Locate the cell with the specified text and output its (X, Y) center coordinate. 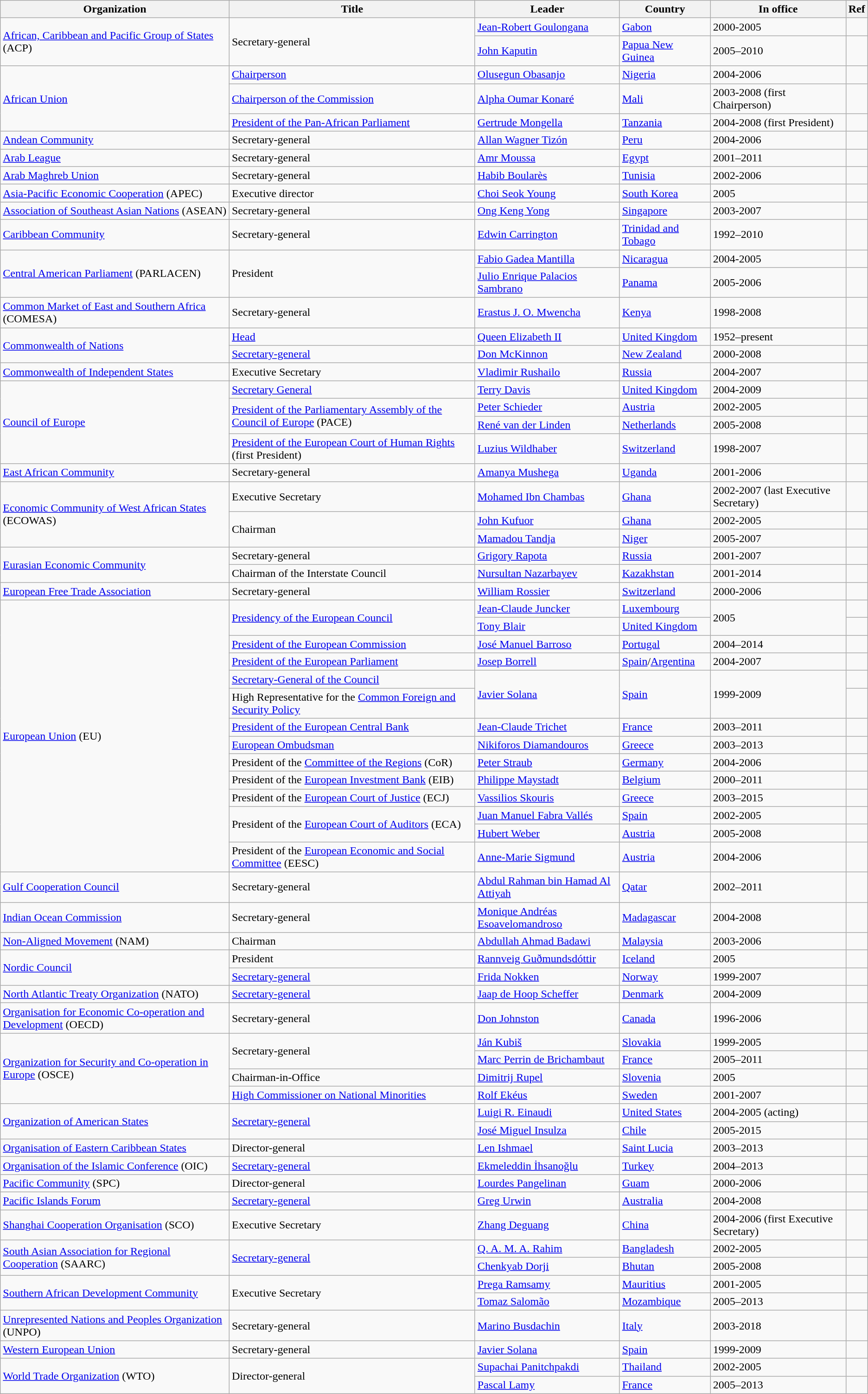
President of the European Investment Bank (EIB) (352, 780)
2003–2011 (778, 727)
Portugal (665, 644)
Belgium (665, 780)
Uganda (665, 473)
Hubert Weber (547, 833)
2005–2011 (778, 1060)
José Miguel Insulza (547, 1130)
Fabio Gadea Mantilla (547, 258)
Anne-Marie Sigmund (547, 857)
Nikiforos Diamandouros (547, 745)
Monique Andréas Esoavelomandroso (547, 917)
Leader (547, 9)
Mali (665, 98)
Gertrude Mongella (547, 122)
2004-2008 (first President) (778, 122)
Queen Elizabeth II (547, 337)
Commonwealth of Independent States (115, 372)
Papua New Guinea (665, 51)
1998-2008 (778, 313)
Nordic Council (115, 968)
Juan Manuel Fabra Vallés (547, 815)
Iceland (665, 959)
2003–2015 (778, 798)
Pascal Lamy (547, 1385)
New Zealand (665, 354)
European Free Trade Association (115, 591)
Guam (665, 1183)
Chairman-in-Office (352, 1077)
Rannveig Guðmundsdóttir (547, 959)
Jean-Claude Juncker (547, 609)
Zhang Deguang (547, 1224)
Tanzania (665, 122)
Chairperson (352, 75)
Ong Keng Yong (547, 211)
Ekmeleddin İhsanoğlu (547, 1165)
Qatar (665, 887)
Caribbean Community (115, 235)
Organisation of the Islamic Conference (OIC) (115, 1165)
2001-2014 (778, 573)
South Asian Association for Regional Cooperation (SAARC) (115, 1258)
Gabon (665, 27)
Abdul Rahman bin Hamad Al Attiyah (547, 887)
Chairman of the Interstate Council (352, 573)
Egypt (665, 158)
Gulf Cooperation Council (115, 887)
Mamadou Tandja (547, 538)
2004–2014 (778, 644)
Erastus J. O. Mwencha (547, 313)
Luigi R. Einaudi (547, 1113)
José Manuel Barroso (547, 644)
Marino Busdachin (547, 1325)
Germany (665, 762)
2005-2015 (778, 1130)
High Representative for the Common Foreign and Security Policy (352, 703)
2002-2006 (778, 175)
World Trade Organization (WTO) (115, 1376)
African Union (115, 98)
2001–2011 (778, 158)
2005–2010 (778, 51)
Choi Seok Young (547, 193)
Pacific Islands Forum (115, 1201)
Australia (665, 1201)
René van der Linden (547, 425)
2003-2018 (778, 1325)
Greg Urwin (547, 1201)
Southern African Development Community (115, 1293)
Frida Nokken (547, 977)
1999-2005 (778, 1042)
Canada (665, 1018)
President of the European Economic and Social Committee (EESC) (352, 857)
Edwin Carrington (547, 235)
Don Johnston (547, 1018)
Organization of American States (115, 1121)
William Rossier (547, 591)
Slovakia (665, 1042)
Head (352, 337)
President of the Parliamentary Assembly of the Council of Europe (PACE) (352, 416)
Grigory Rapota (547, 556)
2000-2005 (778, 27)
Amr Moussa (547, 158)
John Kufuor (547, 520)
President of the European Central Bank (352, 727)
Country (665, 9)
Len Ishmael (547, 1148)
Kazakhstan (665, 573)
Spain/Argentina (665, 662)
2002-2007 (last Executive Secretary) (778, 496)
Rolf Ekéus (547, 1095)
Q. A. M. A. Rahim (547, 1249)
2004-2005 (778, 258)
Julio Enrique Palacios Sambrano (547, 283)
Amanya Mushega (547, 473)
United States (665, 1113)
2000-2008 (778, 354)
Peru (665, 140)
East African Community (115, 473)
Council of Europe (115, 422)
Bangladesh (665, 1249)
2004–2013 (778, 1165)
Andean Community (115, 140)
Dimitrij Rupel (547, 1077)
Jean-Claude Trichet (547, 727)
Presidency of the European Council (352, 618)
1998-2007 (778, 449)
European Ombudsman (352, 745)
Netherlands (665, 425)
Madagascar (665, 917)
Arab Maghreb Union (115, 175)
Philippe Maystadt (547, 780)
Malaysia (665, 941)
Association of Southeast Asian Nations (ASEAN) (115, 211)
Tunisia (665, 175)
1952–present (778, 337)
Don McKinnon (547, 354)
Trinidad and Tobago (665, 235)
China (665, 1224)
2003-2008 (first Chairperson) (778, 98)
Tomaz Salomão (547, 1302)
Arab League (115, 158)
Terry Davis (547, 390)
Vladimir Rushailo (547, 372)
Saint Lucia (665, 1148)
2004-2005 (acting) (778, 1113)
Organisation of Eastern Caribbean States (115, 1148)
Peter Schieder (547, 407)
Luzius Wildhaber (547, 449)
Chairperson of the Commission (352, 98)
Shanghai Cooperation Organisation (SCO) (115, 1224)
2003-2007 (778, 211)
Tony Blair (547, 627)
Organisation for Economic Co-operation and Development (OECD) (115, 1018)
African, Caribbean and Pacific Group of States (ACP) (115, 42)
1992–2010 (778, 235)
Luxembourg (665, 609)
Jaap de Hoop Scheffer (547, 994)
1999-2007 (778, 977)
2005-2007 (778, 538)
2002–2011 (778, 887)
Habib Boularès (547, 175)
President of the European Court of Human Rights (first President) (352, 449)
Chenkyab Dorji (547, 1266)
Kenya (665, 313)
North Atlantic Treaty Organization (NATO) (115, 994)
Nicaragua (665, 258)
President of the Pan-African Parliament (352, 122)
Ján Kubiš (547, 1042)
Pacific Community (SPC) (115, 1183)
Panama (665, 283)
Turkey (665, 1165)
2003-2006 (778, 941)
2001-2005 (778, 1284)
Organization for Security and Co-operation in Europe (OSCE) (115, 1068)
Nursultan Nazarbayev (547, 573)
Olusegun Obasanjo (547, 75)
Indian Ocean Commission (115, 917)
Executive director (352, 193)
President of the European Parliament (352, 662)
2001-2006 (778, 473)
Secretary General (352, 390)
Secretary-General of the Council (352, 679)
Central American Parliament (PARLACEN) (115, 274)
Economic Community of West African States (ECOWAS) (115, 514)
Allan Wagner Tizón (547, 140)
Marc Perrin de Brichambaut (547, 1060)
Slovenia (665, 1077)
Eurasian Economic Community (115, 564)
Supachai Panitchpakdi (547, 1367)
Common Market of East and Southern Africa (COMESA) (115, 313)
Title (352, 9)
Josep Borrell (547, 662)
Peter Straub (547, 762)
Vassilios Skouris (547, 798)
Ref (857, 9)
Italy (665, 1325)
Non-Aligned Movement (NAM) (115, 941)
Mohamed Ibn Chambas (547, 496)
Niger (665, 538)
Denmark (665, 994)
Alpha Oumar Konaré (547, 98)
Commonwealth of Nations (115, 345)
Thailand (665, 1367)
Organization (115, 9)
President of the European Commission (352, 644)
Lourdes Pangelinan (547, 1183)
2004-2006 (first Executive Secretary) (778, 1224)
2000–2011 (778, 780)
In office (778, 9)
European Union (EU) (115, 736)
2005-2006 (778, 283)
Sweden (665, 1095)
Abdullah Ahmad Badawi (547, 941)
President of the European Court of Justice (ECJ) (352, 798)
President of the European Court of Auditors (ECA) (352, 824)
John Kaputin (547, 51)
Singapore (665, 211)
Unrepresented Nations and Peoples Organization (UNPO) (115, 1325)
Nigeria (665, 75)
President of the Committee of the Regions (CoR) (352, 762)
High Commissioner on National Minorities (352, 1095)
1996-2006 (778, 1018)
Prega Ramsamy (547, 1284)
Mauritius (665, 1284)
Western European Union (115, 1349)
Asia-Pacific Economic Cooperation (APEC) (115, 193)
Mozambique (665, 1302)
Jean-Robert Goulongana (547, 27)
Norway (665, 977)
South Korea (665, 193)
Bhutan (665, 1266)
Chile (665, 1130)
